Extract the [X, Y] coordinate from the center of the cell holding the provided text.  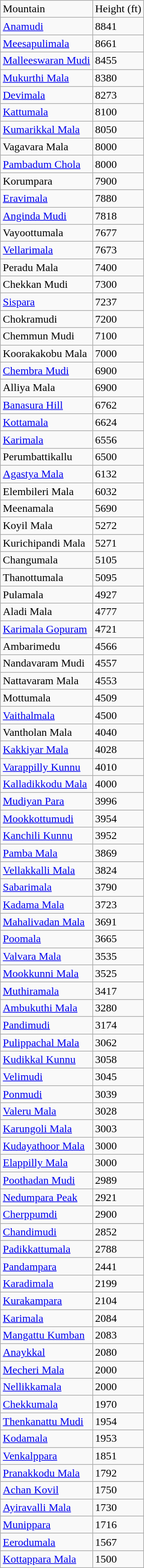
8455 [118, 61]
Padikkattumala [47, 1249]
Mookkunni Mala [47, 973]
Mudiyan Para [47, 801]
Pranakkodu Mala [47, 1473]
6624 [118, 422]
2788 [118, 1249]
3869 [118, 853]
Nandavaram Mudi [47, 663]
1970 [118, 1404]
Poomala [47, 939]
Valvara Mala [47, 956]
Chekkan Mudi [47, 285]
Achan Kovil [47, 1490]
8841 [118, 26]
2083 [118, 1335]
3525 [118, 973]
7400 [118, 267]
Sabarimala [47, 887]
Thanottumala [47, 577]
8050 [118, 129]
Vantholan Mala [47, 732]
Aladi Mala [47, 612]
2989 [118, 1180]
4777 [118, 612]
7818 [118, 216]
Koorakakobu Mala [47, 353]
2080 [118, 1353]
Chemmun Mudi [47, 336]
Nedumpara Peak [47, 1197]
Poothadan Mudi [47, 1180]
3535 [118, 956]
Malleeswaran Mudi [47, 61]
5272 [118, 526]
4028 [118, 749]
Vayoottumala [47, 233]
3062 [118, 1042]
Muthiramala [47, 991]
3996 [118, 801]
1792 [118, 1473]
Ponmudi [47, 1094]
1500 [118, 1559]
1750 [118, 1490]
3665 [118, 939]
1954 [118, 1421]
Kakkiyar Mala [47, 749]
3045 [118, 1077]
Mangattu Kumban [47, 1335]
Vellakkalli Mala [47, 870]
Anamudi [47, 26]
3952 [118, 836]
Valeru Mala [47, 1111]
Thenkanattu Mudi [47, 1421]
Perumbattikallu [47, 457]
6132 [118, 474]
Venkalppara [47, 1456]
Vaithalmala [47, 715]
Pulippachal Mala [47, 1042]
Kudikkal Kunnu [47, 1060]
Chandimudi [47, 1232]
Chembra Mudi [47, 371]
7880 [118, 198]
6762 [118, 405]
3723 [118, 905]
4500 [118, 715]
7677 [118, 233]
Mukurthi Mala [47, 78]
4509 [118, 698]
2441 [118, 1266]
Varappilly Kunnu [47, 767]
Alliya Mala [47, 388]
7200 [118, 319]
Vagavara Mala [47, 147]
1953 [118, 1439]
6500 [118, 457]
Chokramudi [47, 319]
2104 [118, 1301]
4557 [118, 663]
Banasura Hill [47, 405]
3691 [118, 922]
3954 [118, 819]
Mecheri Mala [47, 1370]
8100 [118, 112]
4010 [118, 767]
Meenamala [47, 509]
Anginda Mudi [47, 216]
Nellikkamala [47, 1387]
Mahalivadan Mala [47, 922]
8273 [118, 95]
Velimudi [47, 1077]
2900 [118, 1215]
Peradu Mala [47, 267]
Ayiravalli Mala [47, 1507]
7237 [118, 302]
Mookkottumudi [47, 819]
Height (ft) [118, 9]
4553 [118, 681]
Pandampara [47, 1266]
Vellarimala [47, 250]
Cherppumdi [47, 1215]
5105 [118, 560]
4000 [118, 784]
Nattavaram Mala [47, 681]
Ambarimedu [47, 646]
1851 [118, 1456]
Pamba Mala [47, 853]
Anaykkal [47, 1353]
7900 [118, 181]
7000 [118, 353]
Karungoli Mala [47, 1129]
3028 [118, 1111]
3058 [118, 1060]
3790 [118, 887]
Pambadum Chola [47, 164]
Kumarikkal Mala [47, 129]
3174 [118, 1025]
2199 [118, 1283]
7673 [118, 250]
Karimala Gopuram [47, 629]
Changumala [47, 560]
Kurakampara [47, 1301]
7300 [118, 285]
Kalladikkodu Mala [47, 784]
8661 [118, 43]
3003 [118, 1129]
2852 [118, 1232]
Kottamala [47, 422]
8380 [118, 78]
Meesapulimala [47, 43]
6032 [118, 491]
Kadama Mala [47, 905]
Agastya Mala [47, 474]
6556 [118, 439]
1730 [118, 1507]
4040 [118, 732]
Kudayathoor Mala [47, 1146]
Eerodumala [47, 1542]
4566 [118, 646]
1716 [118, 1525]
4927 [118, 595]
Kottappara Mala [47, 1559]
4721 [118, 629]
5271 [118, 543]
3824 [118, 870]
Ambukuthi Mala [47, 1008]
2084 [118, 1318]
Mountain [47, 9]
Elappilly Mala [47, 1163]
Koyil Mala [47, 526]
Korumpara [47, 181]
2921 [118, 1197]
Devimala [47, 95]
1567 [118, 1542]
3039 [118, 1094]
Kanchili Kunnu [47, 836]
3417 [118, 991]
Sispara [47, 302]
Kattumala [47, 112]
Chekkumala [47, 1404]
Karadimala [47, 1283]
7100 [118, 336]
Pulamala [47, 595]
Munippara [47, 1525]
Mottumala [47, 698]
Eravimala [47, 198]
3280 [118, 1008]
5095 [118, 577]
Elembileri Mala [47, 491]
Kurichipandi Mala [47, 543]
Pandimudi [47, 1025]
5690 [118, 509]
Kodamala [47, 1439]
